Provide the (x, y) coordinate of the cell's center where the given text is located.  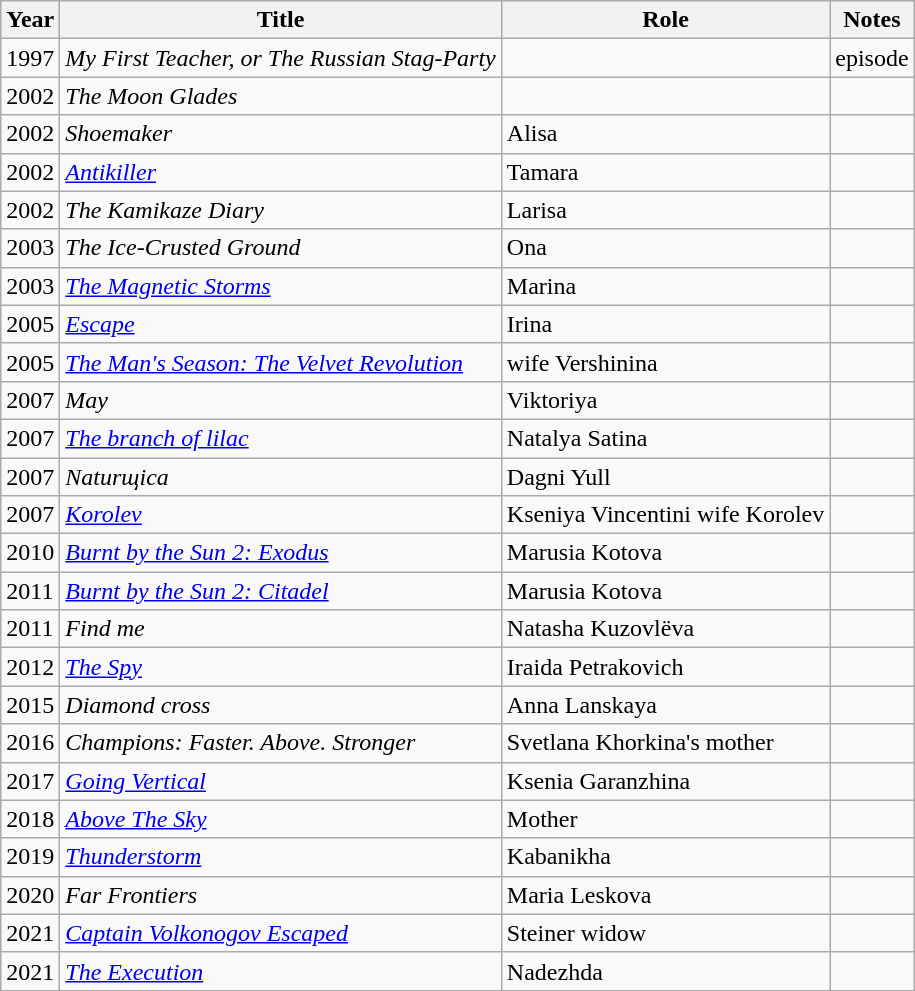
May (280, 400)
The Kamikaze Diary (280, 210)
Diamond cross (280, 705)
Antikiller (280, 172)
Nadezhda (665, 971)
Ona (665, 248)
Alisa (665, 134)
Year (30, 20)
Shoemaker (280, 134)
The Spy (280, 667)
2015 (30, 705)
Captain Volkonogov Escaped (280, 933)
Iraida Petrakovich (665, 667)
2017 (30, 781)
2010 (30, 553)
Burnt by the Sun 2: Exodus (280, 553)
Escape (280, 324)
Maria Leskova (665, 895)
Marina (665, 286)
1997 (30, 58)
Role (665, 20)
2012 (30, 667)
Svetlana Khorkina's mother (665, 743)
Anna Lanskaya (665, 705)
Burnt by the Sun 2: Citadel (280, 591)
Natalya Satina (665, 438)
Above The Sky (280, 819)
The Ice-Crusted Ground (280, 248)
Champions: Faster. Above. Stronger (280, 743)
Tamara (665, 172)
Kabanikha (665, 857)
Find me (280, 629)
Notes (872, 20)
The Moon Glades (280, 96)
Ksenia Garanzhina (665, 781)
Thunderstorm (280, 857)
The Execution (280, 971)
episode (872, 58)
2019 (30, 857)
Steiner widow (665, 933)
My First Teacher, or The Russian Stag-Party (280, 58)
Larisa (665, 210)
Dagni Yull (665, 477)
The branch of lilac (280, 438)
2018 (30, 819)
The Man's Season: The Velvet Revolution (280, 362)
Far Frontiers (280, 895)
Natasha Kuzovlёva (665, 629)
2016 (30, 743)
2020 (30, 895)
Title (280, 20)
Going Vertical (280, 781)
Irina (665, 324)
Viktoriya (665, 400)
The Magnetic Storms (280, 286)
Mother (665, 819)
wife Vershinina (665, 362)
Naturщica (280, 477)
Kseniya Vincentini wife Korolev (665, 515)
Korolev (280, 515)
